Locate the cell with the specified text and output its [X, Y] center coordinate. 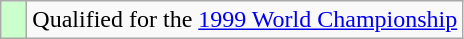
Qualified for the 1999 World Championship [245, 20]
